Return the (x, y) coordinate for the center point of the cell that contains the specified text.  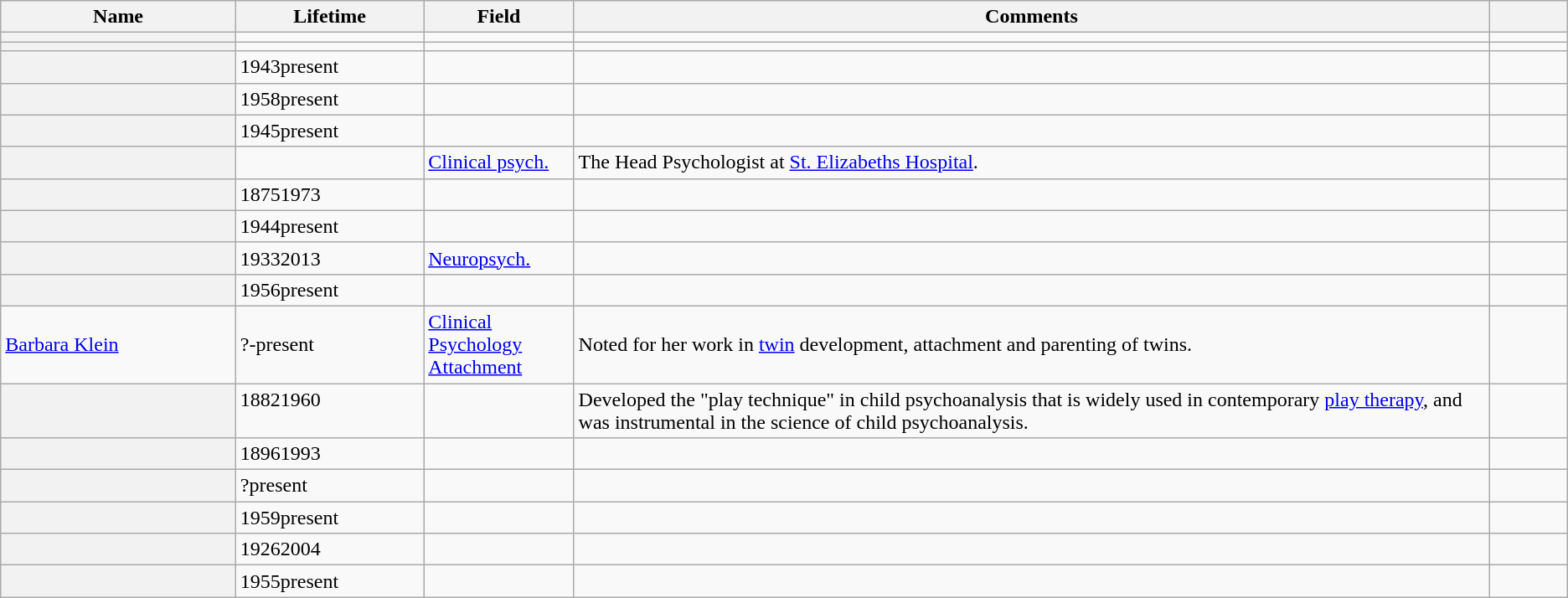
?present (329, 486)
1956present (329, 290)
The Head Psychologist at St. Elizabeths Hospital. (1032, 162)
Noted for her work in twin development, attachment and parenting of twins. (1032, 344)
Barbara Klein (119, 344)
1955present (329, 581)
1959present (329, 518)
?-present (329, 344)
1958present (329, 99)
Name (119, 17)
1945present (329, 131)
18961993 (329, 454)
Comments (1032, 17)
Lifetime (329, 17)
19332013 (329, 258)
18821960 (329, 410)
Clinical psych. (499, 162)
1944present (329, 226)
1943present (329, 67)
Field (499, 17)
Neuropsych. (499, 258)
19262004 (329, 549)
Clinical PsychologyAttachment (499, 344)
18751973 (329, 194)
